Scan for the cell matching the given text and deliver its (X, Y) coordinate at center. 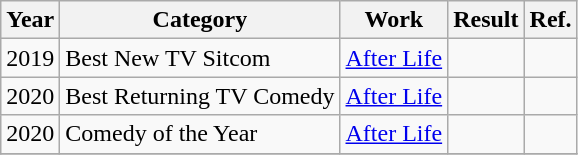
Category (200, 20)
2019 (30, 58)
Ref. (550, 20)
Best New TV Sitcom (200, 58)
Year (30, 20)
Best Returning TV Comedy (200, 96)
Result (486, 20)
Work (394, 20)
Comedy of the Year (200, 134)
